Provide the (x, y) coordinate of the cell's center where the given text is located.  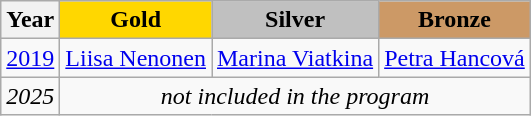
Bronze (455, 20)
2019 (30, 58)
Liisa Nenonen (136, 58)
Gold (136, 20)
Petra Hancová (455, 58)
Silver (296, 20)
Marina Viatkina (296, 58)
not included in the program (295, 96)
Year (30, 20)
2025 (30, 96)
